Search for the cell housing the specified text and yield its (X, Y) center coordinate. 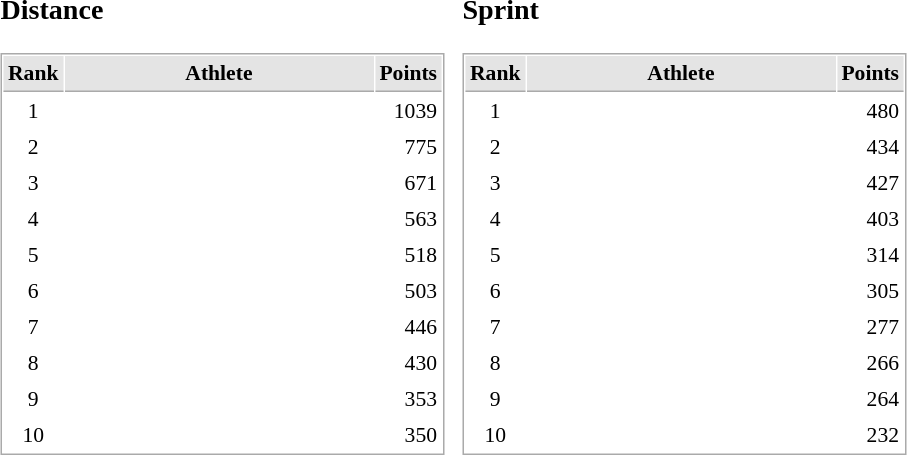
353 (408, 399)
305 (870, 291)
518 (408, 255)
232 (870, 435)
503 (408, 291)
563 (408, 219)
266 (870, 363)
403 (870, 219)
671 (408, 183)
446 (408, 327)
480 (870, 111)
277 (870, 327)
434 (870, 147)
264 (870, 399)
350 (408, 435)
427 (870, 183)
1039 (408, 111)
775 (408, 147)
314 (870, 255)
430 (408, 363)
